Find where the given text appears and provide that cell's center as [x, y] coordinate. 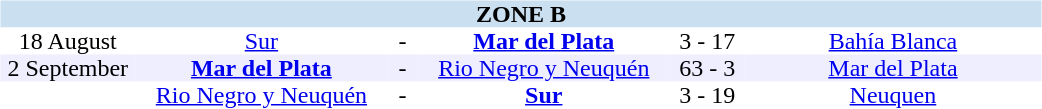
Bahía Blanca [892, 42]
63 - 3 [707, 68]
18 August [68, 42]
2 September [68, 68]
3 - 17 [707, 42]
ZONE B [520, 14]
Neuquen [892, 96]
3 - 19 [707, 96]
